Detect which cell encompasses the target text, then output its (x, y) center coordinate. 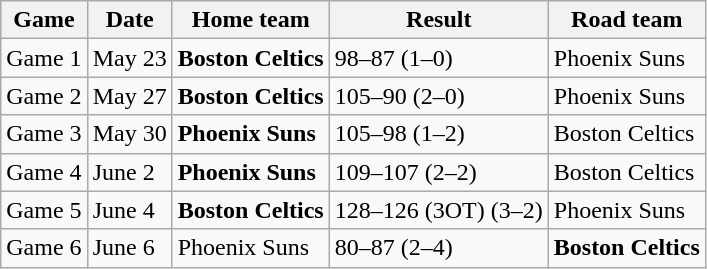
98–87 (1–0) (438, 58)
Game 6 (44, 248)
May 23 (130, 58)
128–126 (3OT) (3–2) (438, 210)
Game 5 (44, 210)
Game (44, 20)
June 6 (130, 248)
Game 3 (44, 134)
May 27 (130, 96)
Result (438, 20)
Home team (250, 20)
Game 4 (44, 172)
109–107 (2–2) (438, 172)
Road team (626, 20)
May 30 (130, 134)
Date (130, 20)
105–98 (1–2) (438, 134)
Game 2 (44, 96)
June 2 (130, 172)
Game 1 (44, 58)
105–90 (2–0) (438, 96)
80–87 (2–4) (438, 248)
June 4 (130, 210)
